Search for the cell housing the specified text and yield its [x, y] center coordinate. 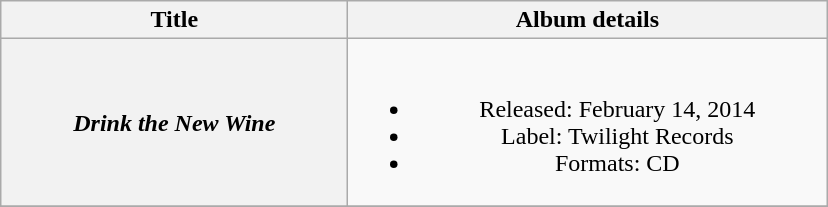
Album details [588, 20]
Released: February 14, 2014Label: Twilight RecordsFormats: CD [588, 122]
Drink the New Wine [174, 122]
Title [174, 20]
